Search for the cell housing the specified text and yield its [X, Y] center coordinate. 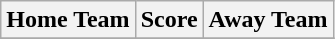
Away Team [268, 20]
Home Team [68, 20]
Score [169, 20]
